For the text-containing cell, return its midpoint in [X, Y] coordinate format. 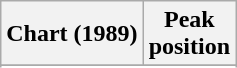
Chart (1989) [72, 34]
Peakposition [189, 34]
